Return (x, y) of the center of cell containing provided text 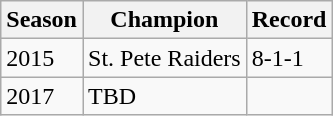
St. Pete Raiders (164, 58)
TBD (164, 96)
Record (289, 20)
Season (42, 20)
Champion (164, 20)
8-1-1 (289, 58)
2015 (42, 58)
2017 (42, 96)
